Provide the [X, Y] coordinate of the cell's center where the given text is located.  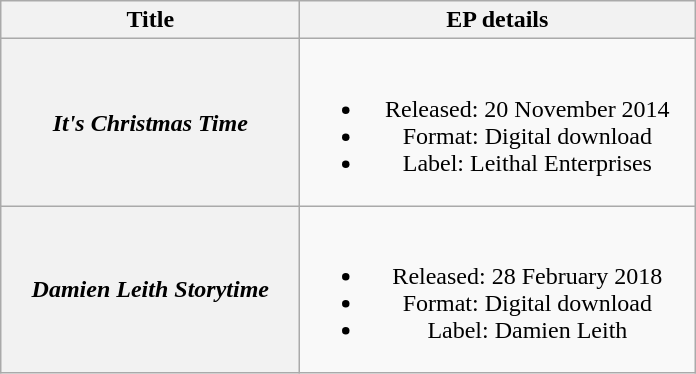
EP details [498, 20]
It's Christmas Time [150, 122]
Released: 20 November 2014Format: Digital downloadLabel: Leithal Enterprises [498, 122]
Damien Leith Storytime [150, 290]
Released: 28 February 2018Format: Digital downloadLabel: Damien Leith [498, 290]
Title [150, 20]
